Detect which cell encompasses the target text, then output its (x, y) center coordinate. 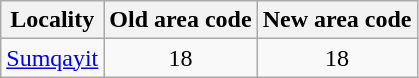
Locality (52, 20)
Old area code (180, 20)
New area code (337, 20)
Sumqayit (52, 58)
